For the text-containing cell, return its midpoint in (x, y) coordinate format. 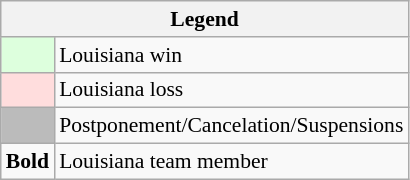
Bold (28, 162)
Postponement/Cancelation/Suspensions (231, 126)
Louisiana loss (231, 90)
Louisiana win (231, 55)
Legend (205, 19)
Louisiana team member (231, 162)
